Search for the cell housing the specified text and yield its [X, Y] center coordinate. 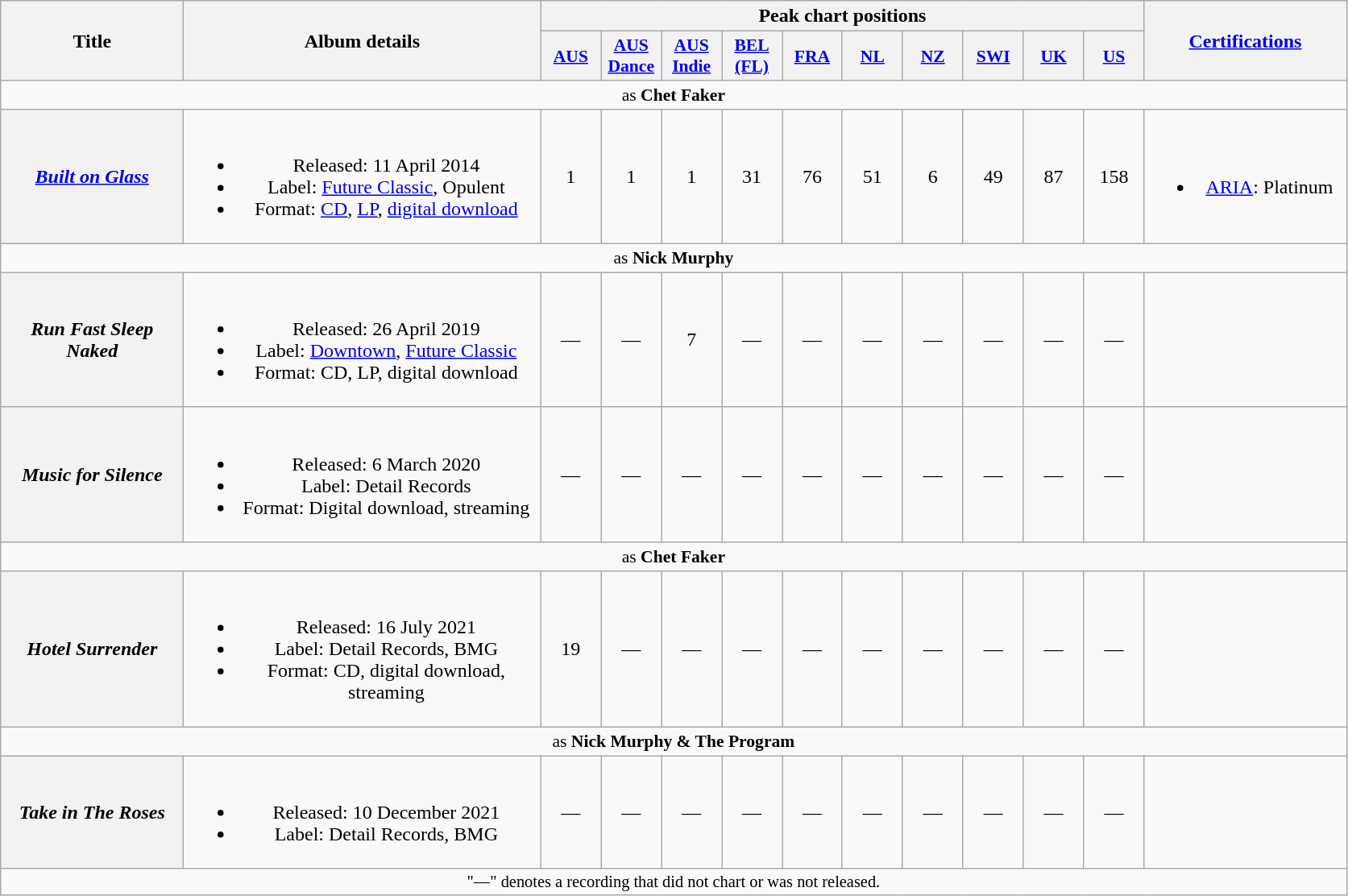
Hotel Surrender [92, 649]
76 [812, 177]
NZ [933, 56]
UK [1054, 56]
Built on Glass [92, 177]
51 [872, 177]
Released: 16 July 2021 Label: Detail Records, BMGFormat: CD, digital download, streaming [363, 649]
Certifications [1246, 40]
Music for Silence [92, 474]
NL [872, 56]
Released: 26 April 2019Label: Downtown, Future ClassicFormat: CD, LP, digital download [363, 340]
AUSIndie [691, 56]
87 [1054, 177]
ARIA: Platinum [1246, 177]
Title [92, 40]
Peak chart positions [843, 16]
FRA [812, 56]
7 [691, 340]
as Nick Murphy [674, 259]
"—" denotes a recording that did not chart or was not released. [674, 882]
19 [570, 649]
6 [933, 177]
Album details [363, 40]
31 [753, 177]
as Nick Murphy & The Program [674, 741]
Released: 11 April 2014 Label: Future Classic, OpulentFormat: CD, LP, digital download [363, 177]
AUSDance [632, 56]
Released: 10 December 2021 Label: Detail Records, BMG [363, 812]
Take in The Roses [92, 812]
Released: 6 March 2020Label: Detail RecordsFormat: Digital download, streaming [363, 474]
SWI [993, 56]
158 [1114, 177]
BEL (FL) [753, 56]
US [1114, 56]
49 [993, 177]
Run Fast Sleep Naked [92, 340]
AUS [570, 56]
